Extract the (x, y) coordinate from the center of the cell holding the provided text.  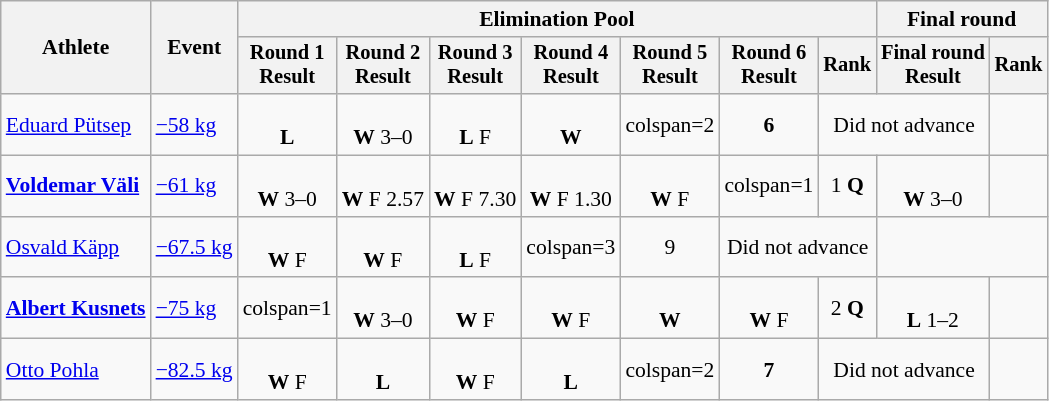
−82.5 kg (194, 370)
W F 7.30 (475, 186)
Final round (962, 19)
−75 kg (194, 308)
Round 3Result (475, 66)
Event (194, 48)
6 (768, 124)
2 Q (847, 308)
Final roundResult (933, 66)
Otto Pohla (76, 370)
Athlete (76, 48)
Albert Kusnets (76, 308)
Elimination Pool (557, 19)
Round 5Result (670, 66)
Eduard Pütsep (76, 124)
Round 6Result (768, 66)
7 (768, 370)
Voldemar Väli (76, 186)
colspan=3 (570, 248)
−67.5 kg (194, 248)
9 (670, 248)
W F 2.57 (383, 186)
−58 kg (194, 124)
Round 1Result (288, 66)
Round 4Result (570, 66)
Round 2Result (383, 66)
1 Q (847, 186)
Osvald Käpp (76, 248)
W F 1.30 (570, 186)
−61 kg (194, 186)
L 1–2 (933, 308)
